Return (X, Y) of the center of cell containing provided text 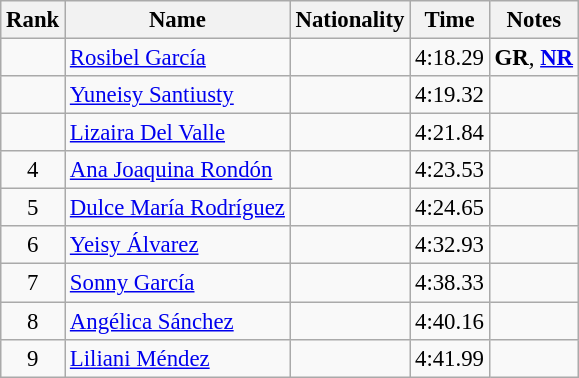
4:18.29 (450, 58)
Angélica Sánchez (178, 321)
4:40.16 (450, 321)
GR, NR (534, 58)
4:41.99 (450, 358)
Ana Joaquina Rondón (178, 170)
Dulce María Rodríguez (178, 208)
4 (33, 170)
Rank (33, 20)
4:38.33 (450, 283)
Notes (534, 20)
Rosibel García (178, 58)
4:23.53 (450, 170)
4:19.32 (450, 95)
5 (33, 208)
Nationality (350, 20)
7 (33, 283)
Yuneisy Santiusty (178, 95)
8 (33, 321)
6 (33, 245)
9 (33, 358)
4:21.84 (450, 133)
Time (450, 20)
Name (178, 20)
Yeisy Álvarez (178, 245)
Liliani Méndez (178, 358)
4:32.93 (450, 245)
Lizaira Del Valle (178, 133)
Sonny García (178, 283)
4:24.65 (450, 208)
